Output the [X, Y] coordinate of the center of the cell containing the given text.  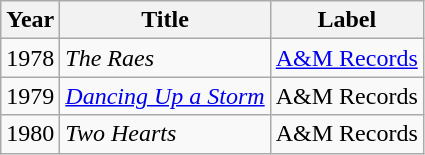
Label [346, 20]
Dancing Up a Storm [165, 96]
The Raes [165, 58]
Year [30, 20]
Two Hearts [165, 134]
Title [165, 20]
1978 [30, 58]
1979 [30, 96]
1980 [30, 134]
